Capture the cell that displays the provided text and extract its (X, Y) central coordinate. 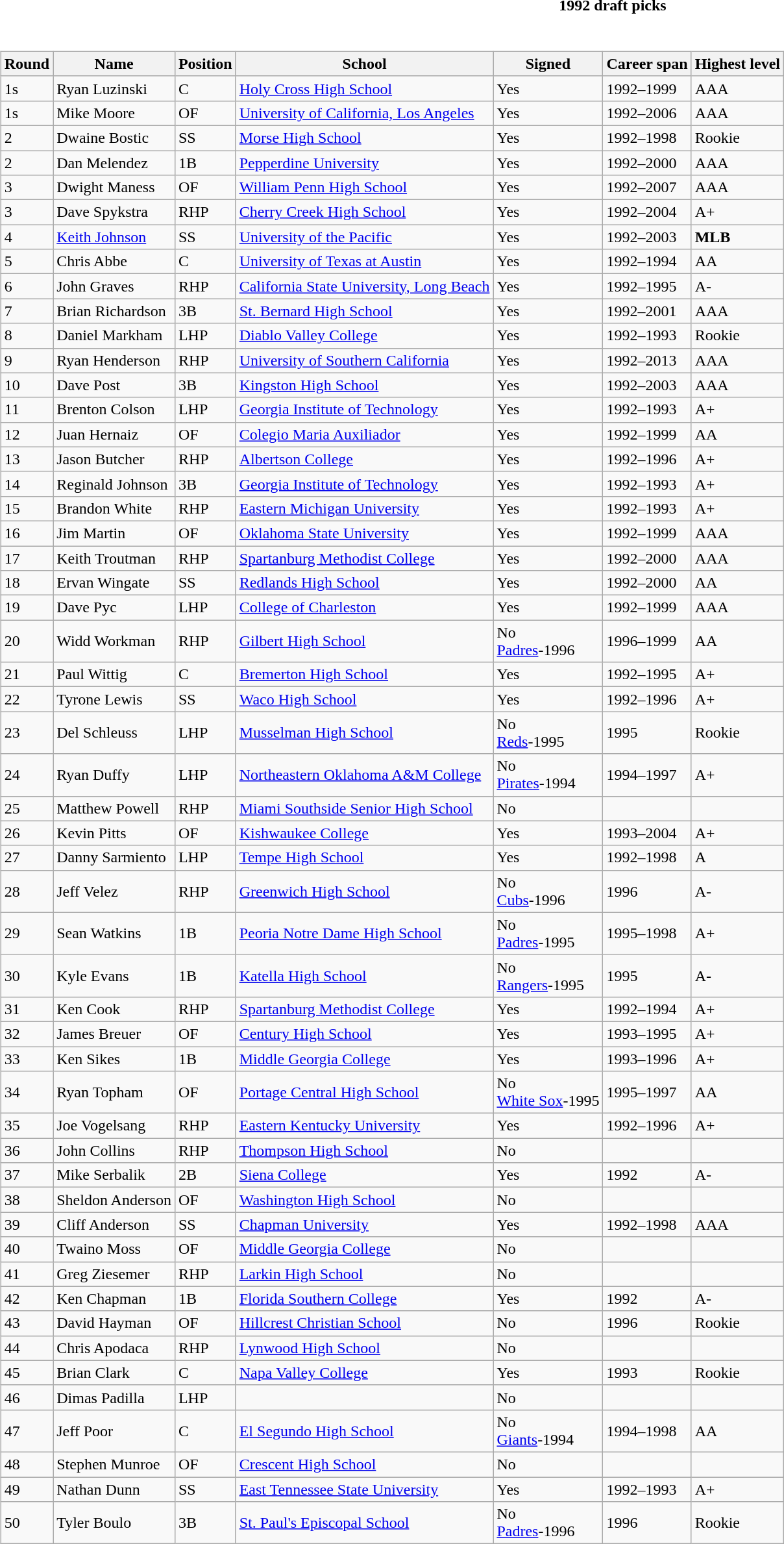
David Hayman (114, 1323)
Gilbert High School (365, 641)
Napa Valley College (365, 1373)
Career span (647, 64)
Keith Troutman (114, 558)
Morse High School (365, 138)
School (365, 64)
Ken Cook (114, 1009)
Juan Hernaiz (114, 434)
Jim Martin (114, 533)
46 (27, 1397)
Ryan Topham (114, 1092)
Name (114, 64)
40 (27, 1249)
Oklahoma State University (365, 533)
California State University, Long Beach (365, 286)
1992–2004 (647, 212)
1992–2013 (647, 360)
37 (27, 1175)
1993–1996 (647, 1059)
Signed (548, 64)
27 (27, 858)
13 (27, 459)
5 (27, 262)
University of Texas at Austin (365, 262)
NoPirates-1994 (548, 775)
25 (27, 808)
33 (27, 1059)
Washington High School (365, 1200)
24 (27, 775)
35 (27, 1126)
College of Charleston (365, 608)
Ervan Wingate (114, 583)
Joe Vogelsang (114, 1126)
Nathan Dunn (114, 1489)
Portage Central High School (365, 1092)
Kishwaukee College (365, 833)
1995–1998 (647, 934)
Dave Spykstra (114, 212)
Siena College (365, 1175)
19 (27, 608)
Paul Wittig (114, 675)
42 (27, 1299)
Cliff Anderson (114, 1225)
8 (27, 336)
1992–2001 (647, 311)
Reginald Johnson (114, 484)
Century High School (365, 1034)
18 (27, 583)
Holy Cross High School (365, 88)
Brenton Colson (114, 410)
Kyle Evans (114, 975)
Brian Clark (114, 1373)
Tempe High School (365, 858)
Bremerton High School (365, 675)
38 (27, 1200)
26 (27, 833)
50 (27, 1523)
32 (27, 1034)
University of Southern California (365, 360)
36 (27, 1151)
1993–1995 (647, 1034)
31 (27, 1009)
Katella High School (365, 975)
Miami Southside Senior High School (365, 808)
Del Schleuss (114, 732)
9 (27, 360)
Round (27, 64)
22 (27, 699)
2B (205, 1175)
11 (27, 410)
Dan Melendez (114, 163)
Dwight Maness (114, 188)
MLB (737, 237)
43 (27, 1323)
Redlands High School (365, 583)
Tyler Boulo (114, 1523)
John Graves (114, 286)
4 (27, 237)
Pepperdine University (365, 163)
Widd Workman (114, 641)
45 (27, 1373)
1995–1997 (647, 1092)
St. Bernard High School (365, 311)
Matthew Powell (114, 808)
20 (27, 641)
23 (27, 732)
Cherry Creek High School (365, 212)
Brandon White (114, 508)
Daniel Markham (114, 336)
Albertson College (365, 459)
Twaino Moss (114, 1249)
Florida Southern College (365, 1299)
1993–2004 (647, 833)
17 (27, 558)
6 (27, 286)
Dimas Padilla (114, 1397)
Greg Ziesemer (114, 1274)
Highest level (737, 64)
Jeff Poor (114, 1431)
47 (27, 1431)
Eastern Kentucky University (365, 1126)
Position (205, 64)
Brian Richardson (114, 311)
28 (27, 891)
A (737, 858)
John Collins (114, 1151)
Tyrone Lewis (114, 699)
44 (27, 1348)
Mike Serbalik (114, 1175)
Dwaine Bostic (114, 138)
34 (27, 1092)
Hillcrest Christian School (365, 1323)
NoWhite Sox-1995 (548, 1092)
NoReds-1995 (548, 732)
Keith Johnson (114, 237)
1994–1997 (647, 775)
Dave Pyc (114, 608)
NoRangers-1995 (548, 975)
Eastern Michigan University (365, 508)
1992–2006 (647, 113)
39 (27, 1225)
12 (27, 434)
21 (27, 675)
Ryan Henderson (114, 360)
Musselman High School (365, 732)
El Segundo High School (365, 1431)
University of the Pacific (365, 237)
Stephen Munroe (114, 1464)
Ken Sikes (114, 1059)
NoCubs-1996 (548, 891)
Chris Abbe (114, 262)
NoGiants-1994 (548, 1431)
16 (27, 533)
Larkin High School (365, 1274)
Colegio Maria Auxiliador (365, 434)
Kingston High School (365, 385)
Diablo Valley College (365, 336)
Kevin Pitts (114, 833)
1994–1998 (647, 1431)
29 (27, 934)
Crescent High School (365, 1464)
14 (27, 484)
Ken Chapman (114, 1299)
48 (27, 1464)
Dave Post (114, 385)
Sheldon Anderson (114, 1200)
Jason Butcher (114, 459)
University of California, Los Angeles (365, 113)
Sean Watkins (114, 934)
James Breuer (114, 1034)
Peoria Notre Dame High School (365, 934)
Thompson High School (365, 1151)
Chris Apodaca (114, 1348)
William Penn High School (365, 188)
15 (27, 508)
Greenwich High School (365, 891)
41 (27, 1274)
NoPadres-1995 (548, 934)
Northeastern Oklahoma A&M College (365, 775)
Waco High School (365, 699)
Chapman University (365, 1225)
1996–1999 (647, 641)
30 (27, 975)
1993 (647, 1373)
East Tennessee State University (365, 1489)
7 (27, 311)
Jeff Velez (114, 891)
Ryan Duffy (114, 775)
49 (27, 1489)
Ryan Luzinski (114, 88)
Danny Sarmiento (114, 858)
Mike Moore (114, 113)
St. Paul's Episcopal School (365, 1523)
Lynwood High School (365, 1348)
1992–2007 (647, 188)
10 (27, 385)
